Extract the (X, Y) coordinate from the center of the cell holding the provided text.  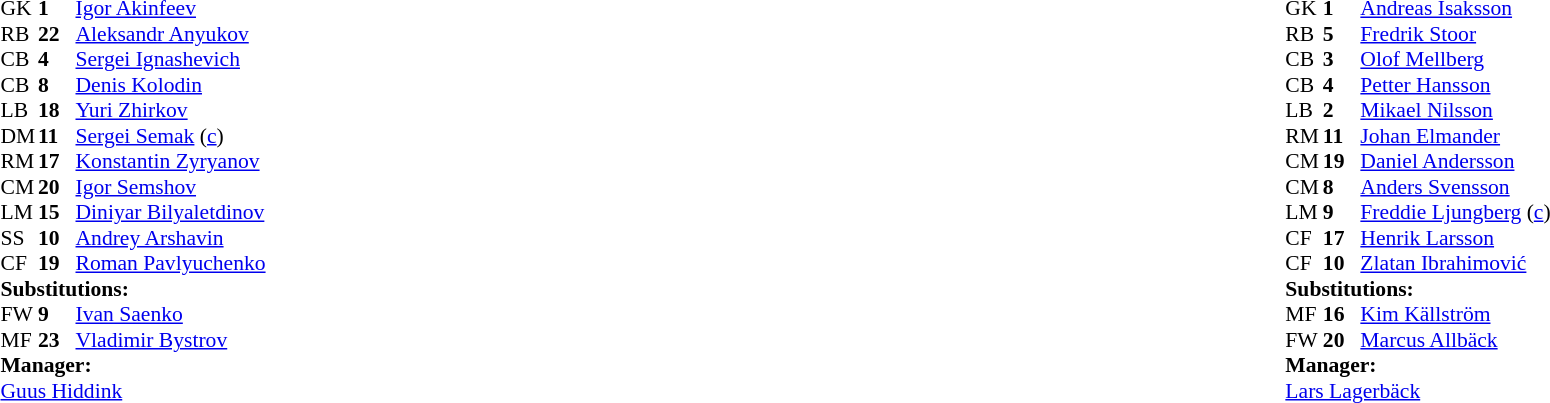
Roman Pavlyuchenko (171, 263)
Igor Semshov (171, 187)
Andrey Arshavin (171, 238)
Denis Kolodin (171, 85)
18 (57, 111)
Vladimir Bystrov (171, 340)
Konstantin Zyryanov (171, 161)
16 (1342, 315)
Fredrik Stoor (1455, 34)
SS (19, 238)
Sergei Semak (c) (171, 136)
Sergei Ignashevich (171, 59)
DM (19, 136)
Freddie Ljungberg (c) (1455, 213)
Yuri Zhirkov (171, 111)
5 (1342, 34)
Anders Svensson (1455, 187)
Johan Elmander (1455, 136)
Ivan Saenko (171, 315)
Zlatan Ibrahimović (1455, 263)
Daniel Andersson (1455, 161)
22 (57, 34)
Kim Källström (1455, 315)
Henrik Larsson (1455, 238)
15 (57, 213)
3 (1342, 59)
2 (1342, 111)
Olof Mellberg (1455, 59)
Marcus Allbäck (1455, 340)
Mikael Nilsson (1455, 111)
Diniyar Bilyaletdinov (171, 213)
Aleksandr Anyukov (171, 34)
23 (57, 340)
Petter Hansson (1455, 85)
